Search for the cell housing the specified text and yield its (x, y) center coordinate. 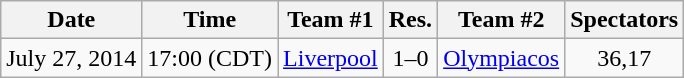
Olympiacos (502, 58)
Res. (410, 20)
36,17 (624, 58)
Team #2 (502, 20)
Spectators (624, 20)
1–0 (410, 58)
Team #1 (331, 20)
Liverpool (331, 58)
Date (72, 20)
Time (210, 20)
17:00 (CDT) (210, 58)
July 27, 2014 (72, 58)
